Detect which cell encompasses the target text, then output its (x, y) center coordinate. 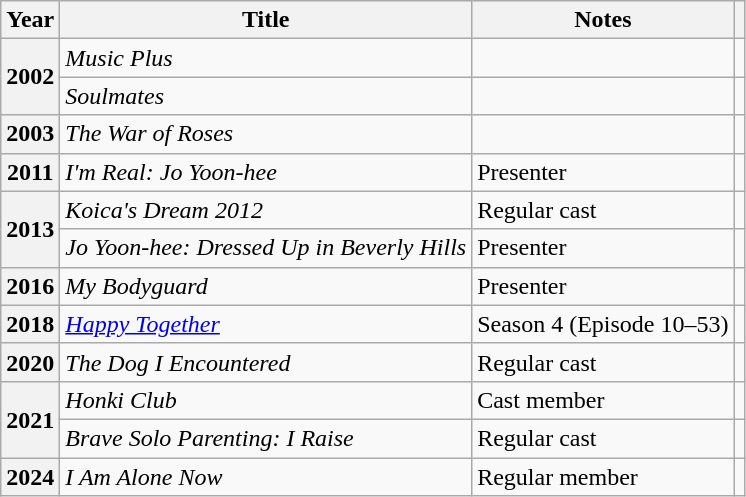
2024 (30, 477)
Music Plus (266, 58)
2021 (30, 419)
Season 4 (Episode 10–53) (603, 324)
Happy Together (266, 324)
Cast member (603, 400)
2020 (30, 362)
Brave Solo Parenting: I Raise (266, 438)
I'm Real: Jo Yoon-hee (266, 172)
2018 (30, 324)
2016 (30, 286)
The Dog I Encountered (266, 362)
Koica's Dream 2012 (266, 210)
Regular member (603, 477)
2002 (30, 77)
Title (266, 20)
Honki Club (266, 400)
I Am Alone Now (266, 477)
Notes (603, 20)
2003 (30, 134)
Year (30, 20)
2013 (30, 229)
Jo Yoon-hee: Dressed Up in Beverly Hills (266, 248)
2011 (30, 172)
My Bodyguard (266, 286)
The War of Roses (266, 134)
Soulmates (266, 96)
